For the text-containing cell, return its midpoint in [X, Y] coordinate format. 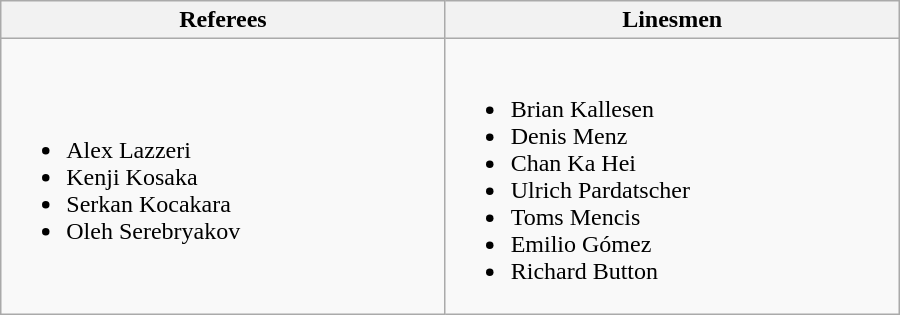
Alex Lazzeri Kenji Kosaka Serkan Kocakara Oleh Serebryakov [223, 176]
Referees [223, 20]
Linesmen [672, 20]
Brian Kallesen Denis Menz Chan Ka Hei Ulrich Pardatscher Toms Mencis Emilio Gómez Richard Button [672, 176]
